Scan for the cell matching the given text and deliver its (X, Y) coordinate at center. 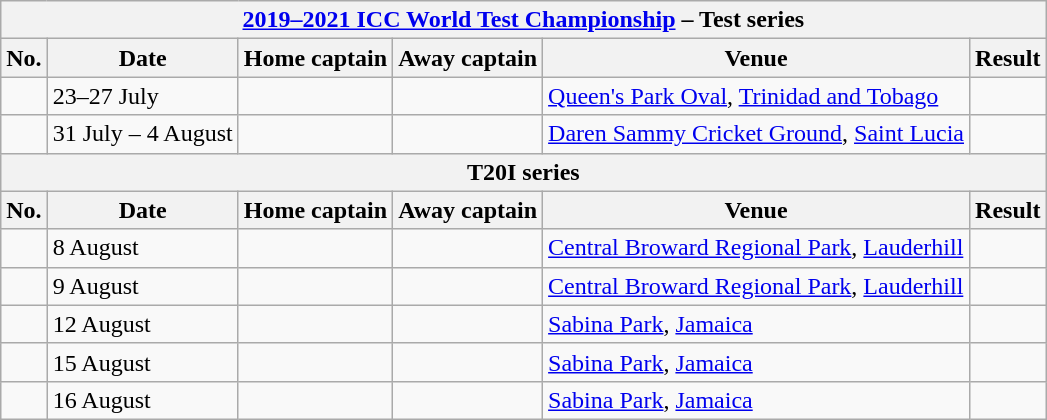
Daren Sammy Cricket Ground, Saint Lucia (756, 134)
9 August (142, 286)
Queen's Park Oval, Trinidad and Tobago (756, 96)
31 July – 4 August (142, 134)
23–27 July (142, 96)
15 August (142, 362)
16 August (142, 400)
T20I series (524, 172)
2019–2021 ICC World Test Championship – Test series (524, 20)
12 August (142, 324)
8 August (142, 248)
